Provide the [x, y] coordinate of the cell's center where the given text is located.  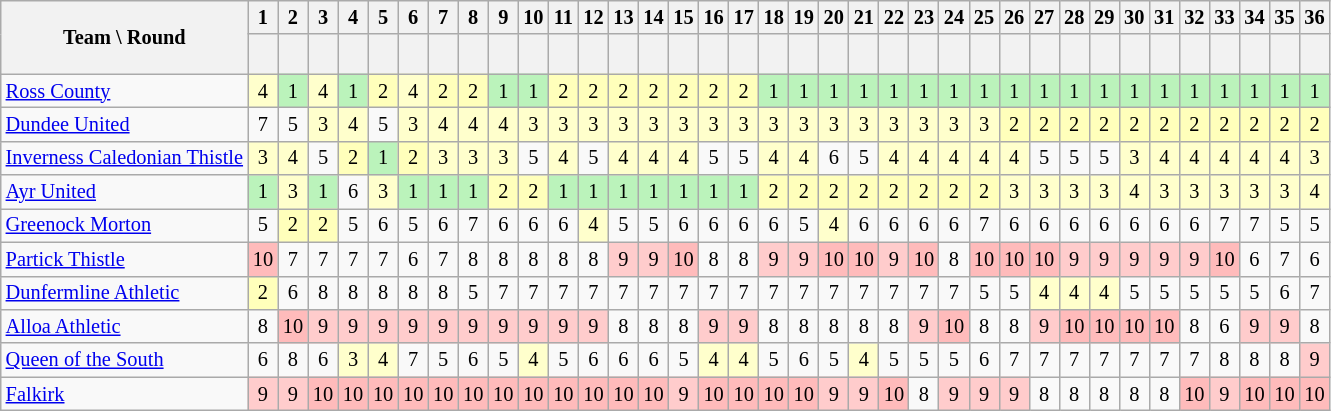
24 [954, 17]
32 [1194, 17]
36 [1315, 17]
Dunfermline Athletic [124, 293]
28 [1074, 17]
15 [684, 17]
35 [1284, 17]
21 [864, 17]
29 [1104, 17]
22 [894, 17]
14 [653, 17]
33 [1224, 17]
31 [1164, 17]
11 [563, 17]
20 [834, 17]
Queen of the South [124, 360]
34 [1254, 17]
Team \ Round [124, 36]
23 [924, 17]
Falkirk [124, 394]
18 [774, 17]
13 [623, 17]
27 [1044, 17]
Ross County [124, 91]
Alloa Athletic [124, 326]
Ayr United [124, 192]
19 [804, 17]
Partick Thistle [124, 259]
Greenock Morton [124, 225]
Inverness Caledonian Thistle [124, 158]
30 [1134, 17]
12 [593, 17]
26 [1014, 17]
16 [714, 17]
Dundee United [124, 124]
17 [744, 17]
25 [984, 17]
